Detect which cell encompasses the target text, then output its [x, y] center coordinate. 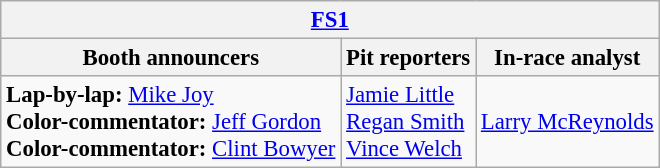
Lap-by-lap: Mike JoyColor-commentator: Jeff GordonColor-commentator: Clint Bowyer [171, 122]
In-race analyst [568, 58]
Larry McReynolds [568, 122]
FS1 [330, 20]
Jamie LittleRegan SmithVince Welch [408, 122]
Pit reporters [408, 58]
Booth announcers [171, 58]
